Return [x, y] of the center of cell containing provided text 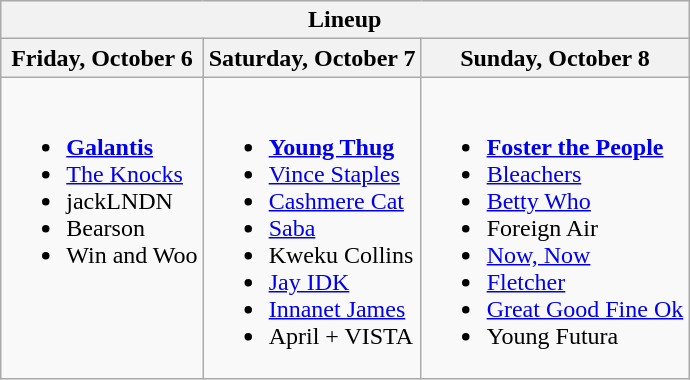
Lineup [345, 20]
Foster the PeopleBleachersBetty WhoForeign AirNow, NowFletcherGreat Good Fine OkYoung Futura [555, 228]
Sunday, October 8 [555, 58]
Young ThugVince StaplesCashmere CatSabaKweku CollinsJay IDKInnanet JamesApril + VISTA [312, 228]
Saturday, October 7 [312, 58]
GalantisThe KnocksjackLNDNBearsonWin and Woo [102, 228]
Friday, October 6 [102, 58]
